Extract the [x, y] coordinate from the center of the cell holding the provided text.  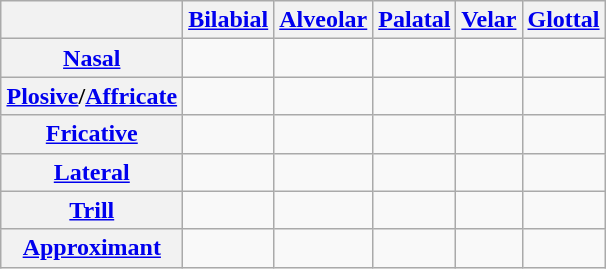
Trill [92, 210]
Alveolar [324, 20]
Glottal [564, 20]
Bilabial [228, 20]
Plosive/Affricate [92, 96]
Velar [489, 20]
Lateral [92, 172]
Fricative [92, 134]
Palatal [414, 20]
Nasal [92, 58]
Approximant [92, 248]
